Extract the [X, Y] coordinate from the center of the cell holding the provided text.  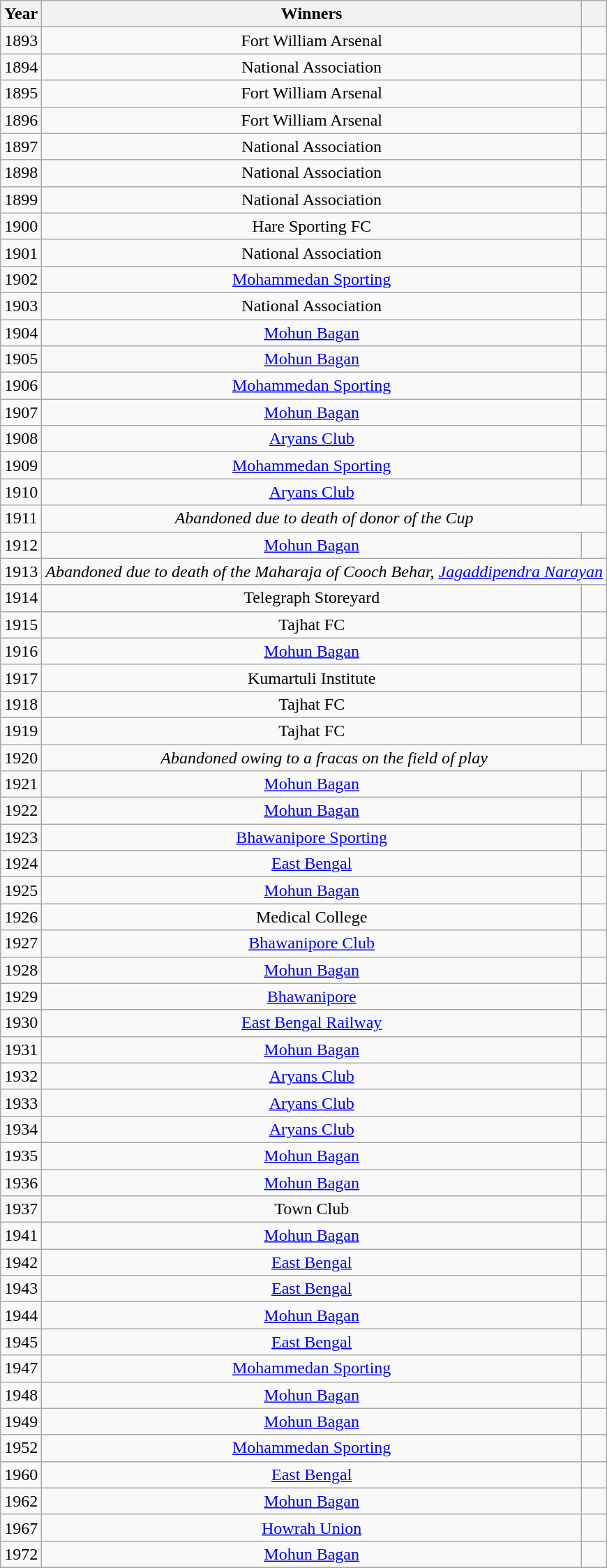
1907 [21, 412]
1933 [21, 1103]
1918 [21, 704]
1934 [21, 1129]
1944 [21, 1315]
Hare Sporting FC [312, 226]
1929 [21, 996]
1915 [21, 625]
Winners [312, 14]
1928 [21, 970]
Medical College [312, 917]
1927 [21, 943]
1936 [21, 1183]
1941 [21, 1236]
1935 [21, 1156]
1948 [21, 1395]
1898 [21, 173]
1894 [21, 67]
1947 [21, 1368]
1945 [21, 1342]
Abandoned owing to a fracas on the field of play [324, 757]
1906 [21, 386]
Town Club [312, 1209]
1908 [21, 439]
1920 [21, 757]
1924 [21, 864]
1913 [21, 572]
1921 [21, 784]
1960 [21, 1474]
Bhawanipore Sporting [312, 837]
1897 [21, 147]
1932 [21, 1076]
Telegraph Storeyard [312, 598]
Bhawanipore [312, 996]
1903 [21, 306]
1972 [21, 1554]
1917 [21, 678]
1905 [21, 359]
1925 [21, 890]
Abandoned due to death of the Maharaja of Cooch Behar, Jagaddipendra Narayan [324, 572]
1911 [21, 518]
1902 [21, 279]
Abandoned due to death of donor of the Cup [324, 518]
1914 [21, 598]
1967 [21, 1528]
1900 [21, 226]
1901 [21, 253]
1909 [21, 465]
1931 [21, 1050]
1904 [21, 333]
1942 [21, 1262]
1962 [21, 1501]
1916 [21, 651]
1949 [21, 1421]
1895 [21, 94]
Howrah Union [312, 1528]
1896 [21, 120]
1899 [21, 200]
1922 [21, 811]
1893 [21, 40]
1912 [21, 545]
1923 [21, 837]
Kumartuli Institute [312, 678]
East Bengal Railway [312, 1023]
1910 [21, 492]
1943 [21, 1289]
1919 [21, 731]
1952 [21, 1448]
1930 [21, 1023]
Year [21, 14]
1937 [21, 1209]
Bhawanipore Club [312, 943]
1926 [21, 917]
